Find where the given text appears and provide that cell's center as [X, Y] coordinate. 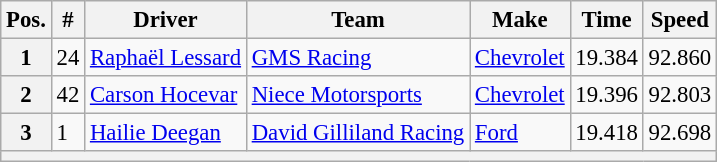
2 [26, 95]
Raphaël Lessard [166, 58]
Speed [680, 20]
24 [68, 58]
92.803 [680, 95]
19.384 [606, 58]
Driver [166, 20]
92.698 [680, 133]
# [68, 20]
David Gilliland Racing [358, 133]
Team [358, 20]
92.860 [680, 58]
Niece Motorsports [358, 95]
42 [68, 95]
Carson Hocevar [166, 95]
3 [26, 133]
GMS Racing [358, 58]
19.418 [606, 133]
Pos. [26, 20]
19.396 [606, 95]
Ford [520, 133]
Hailie Deegan [166, 133]
Make [520, 20]
Time [606, 20]
